Search for the cell housing the specified text and yield its [x, y] center coordinate. 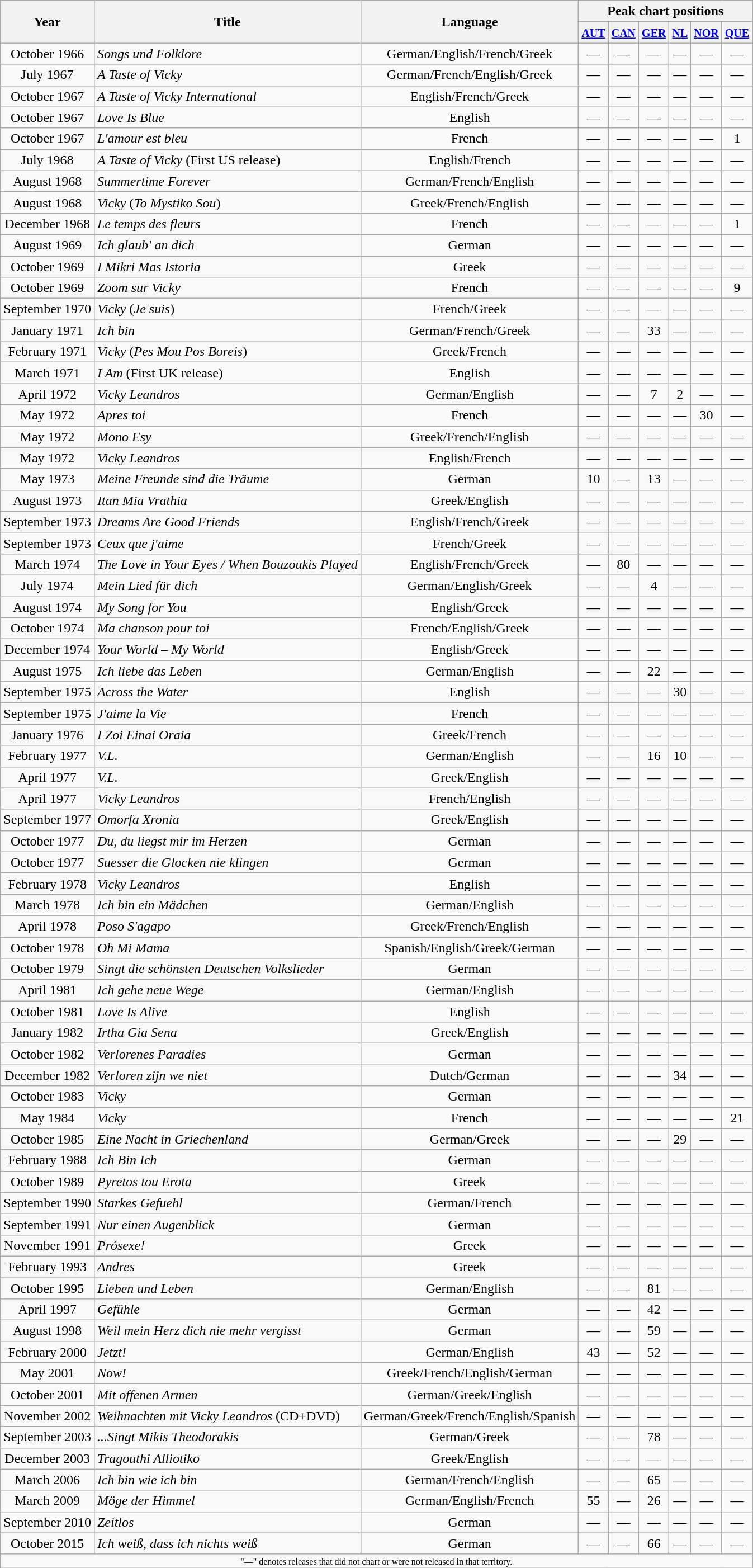
July 1967 [48, 75]
Nur einen Augenblick [227, 1224]
55 [594, 1501]
A Taste of Vicky (First US release) [227, 160]
January 1982 [48, 1033]
October 1978 [48, 948]
NOR [707, 32]
Vicky (Pes Mou Pos Boreis) [227, 352]
July 1968 [48, 160]
German/English/French/Greek [470, 54]
AUT [594, 32]
August 1973 [48, 500]
November 1991 [48, 1245]
French/English [470, 799]
Zoom sur Vicky [227, 288]
September 1991 [48, 1224]
December 1974 [48, 650]
Ceux que j'aime [227, 543]
Across the Water [227, 692]
Love Is Blue [227, 117]
August 1969 [48, 245]
April 1997 [48, 1310]
A Taste of Vicky International [227, 96]
October 1981 [48, 1012]
43 [594, 1352]
October 1979 [48, 969]
October 2001 [48, 1395]
...Singt Mikis Theodorakis [227, 1437]
December 2003 [48, 1458]
Ich gehe neue Wege [227, 990]
80 [623, 564]
52 [654, 1352]
Vicky (Je suis) [227, 309]
Verlorenes Paradies [227, 1054]
Year [48, 22]
65 [654, 1480]
German/Greek/English [470, 1395]
Vicky (To Mystiko Sou) [227, 202]
Love Is Alive [227, 1012]
Dutch/German [470, 1075]
August 1975 [48, 671]
German/French/Greek [470, 330]
The Love in Your Eyes / When Bouzoukis Played [227, 564]
33 [654, 330]
I Am (First UK release) [227, 373]
Lieben und Leben [227, 1288]
16 [654, 756]
August 1974 [48, 607]
March 1974 [48, 564]
Meine Freunde sind die Träume [227, 479]
Prósexe! [227, 1245]
Ich liebe das Leben [227, 671]
Oh Mi Mama [227, 948]
Language [470, 22]
German/English/French [470, 1501]
4 [654, 585]
February 2000 [48, 1352]
42 [654, 1310]
Verloren zijn we niet [227, 1075]
Tragouthi Alliotiko [227, 1458]
September 2003 [48, 1437]
German/French [470, 1203]
May 2001 [48, 1373]
October 1966 [48, 54]
August 1998 [48, 1331]
NL [680, 32]
French/English/Greek [470, 629]
Ich bin ein Mädchen [227, 905]
Starkes Gefuehl [227, 1203]
March 2009 [48, 1501]
February 1977 [48, 756]
April 1981 [48, 990]
November 2002 [48, 1416]
Spanish/English/Greek/German [470, 948]
Ma chanson pour toi [227, 629]
81 [654, 1288]
German/English/Greek [470, 585]
Summertime Forever [227, 181]
I Mikri Mas Istoria [227, 267]
Peak chart positions [665, 11]
59 [654, 1331]
Mono Esy [227, 437]
Singt die schönsten Deutschen Volkslieder [227, 969]
Omorfa Xronia [227, 820]
July 1974 [48, 585]
21 [737, 1118]
February 1988 [48, 1160]
"—" denotes releases that did not chart or were not released in that territory. [377, 1561]
October 1974 [48, 629]
March 1978 [48, 905]
Gefühle [227, 1310]
Dreams Are Good Friends [227, 522]
Suesser die Glocken nie klingen [227, 862]
Poso S'agapo [227, 926]
March 1971 [48, 373]
April 1972 [48, 394]
7 [654, 394]
Du, du liegst mir im Herzen [227, 841]
Now! [227, 1373]
April 1978 [48, 926]
September 2010 [48, 1522]
January 1971 [48, 330]
October 1989 [48, 1182]
Le temps des fleurs [227, 224]
Jetzt! [227, 1352]
QUE [737, 32]
29 [680, 1139]
My Song for You [227, 607]
October 2015 [48, 1543]
September 1977 [48, 820]
Ich Bin Ich [227, 1160]
78 [654, 1437]
I Zoi Einai Oraia [227, 735]
22 [654, 671]
Ich bin [227, 330]
October 1983 [48, 1097]
October 1985 [48, 1139]
September 1990 [48, 1203]
January 1976 [48, 735]
September 1970 [48, 309]
German/French/English/Greek [470, 75]
Mit offenen Armen [227, 1395]
Title [227, 22]
Apres toi [227, 415]
December 1968 [48, 224]
May 1984 [48, 1118]
March 2006 [48, 1480]
October 1982 [48, 1054]
9 [737, 288]
Itan Mia Vrathia [227, 500]
February 1978 [48, 884]
GER [654, 32]
2 [680, 394]
Greek/French/English/German [470, 1373]
Ich weiß, dass ich nichts weiß [227, 1543]
Ich bin wie ich bin [227, 1480]
Weil mein Herz dich nie mehr vergisst [227, 1331]
German/Greek/French/English/Spanish [470, 1416]
34 [680, 1075]
Andres [227, 1267]
A Taste of Vicky [227, 75]
CAN [623, 32]
Ich glaub' an dich [227, 245]
Irtha Gia Sena [227, 1033]
October 1995 [48, 1288]
Songs und Folklore [227, 54]
L'amour est bleu [227, 139]
February 1993 [48, 1267]
Mein Lied für dich [227, 585]
13 [654, 479]
Zeitlos [227, 1522]
Eine Nacht in Griechenland [227, 1139]
December 1982 [48, 1075]
26 [654, 1501]
Pyretos tou Erota [227, 1182]
J'aime la Vie [227, 714]
Your World – My World [227, 650]
Weihnachten mit Vicky Leandros (CD+DVD) [227, 1416]
Möge der Himmel [227, 1501]
66 [654, 1543]
May 1973 [48, 479]
February 1971 [48, 352]
